Scan for the cell matching the given text and deliver its [X, Y] coordinate at center. 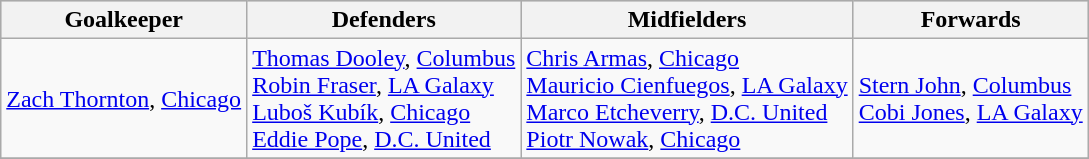
Midfielders [687, 20]
Stern John, Columbus Cobi Jones, LA Galaxy [970, 98]
Chris Armas, Chicago Mauricio Cienfuegos, LA Galaxy Marco Etcheverry, D.C. United Piotr Nowak, Chicago [687, 98]
Thomas Dooley, Columbus Robin Fraser, LA Galaxy Luboš Kubík, Chicago Eddie Pope, D.C. United [384, 98]
Defenders [384, 20]
Zach Thornton, Chicago [124, 98]
Forwards [970, 20]
Goalkeeper [124, 20]
